For the text-containing cell, return its midpoint in (X, Y) coordinate format. 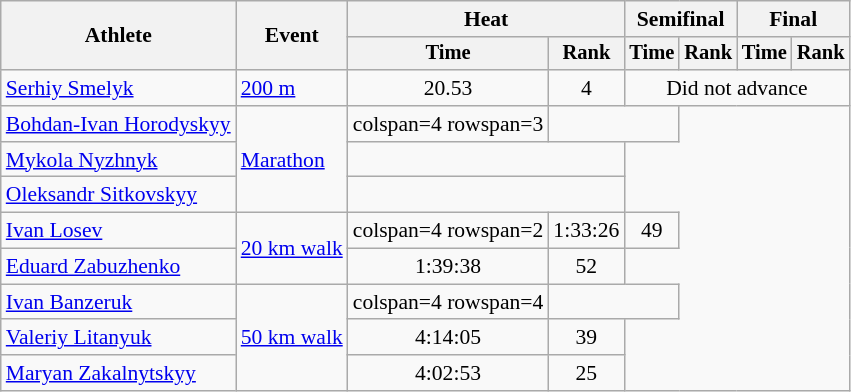
Ivan Losev (118, 231)
20 km walk (292, 248)
Maryan Zakalnytskyy (118, 373)
Eduard Zabuzhenko (118, 267)
Event (292, 36)
4:02:53 (448, 373)
Serhiy Smelyk (118, 88)
Oleksandr Sitkovskyy (118, 195)
Mykola Nyzhnyk (118, 160)
49 (652, 231)
colspan=4 rowspan=3 (448, 124)
Final (793, 19)
Bohdan-Ivan Horodyskyy (118, 124)
39 (586, 338)
colspan=4 rowspan=4 (448, 302)
Heat (486, 19)
Did not advance (736, 88)
50 km walk (292, 338)
1:33:26 (586, 231)
200 m (292, 88)
4 (586, 88)
52 (586, 267)
Ivan Banzeruk (118, 302)
Semifinal (680, 19)
Marathon (292, 160)
20.53 (448, 88)
4:14:05 (448, 338)
Valeriy Litanyuk (118, 338)
25 (586, 373)
Athlete (118, 36)
1:39:38 (448, 267)
colspan=4 rowspan=2 (448, 231)
